Provide the [X, Y] coordinate of the cell's center where the given text is located.  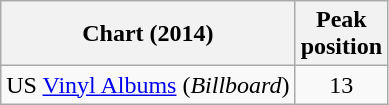
13 [341, 85]
Chart (2014) [148, 34]
US Vinyl Albums (Billboard) [148, 85]
Peak position [341, 34]
